Locate the cell with the specified text and output its [x, y] center coordinate. 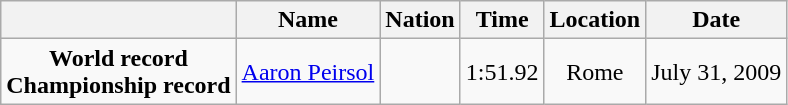
Date [716, 20]
Aaron Peirsol [308, 72]
July 31, 2009 [716, 72]
1:51.92 [502, 72]
Nation [420, 20]
Location [595, 20]
World record Championship record [118, 72]
Rome [595, 72]
Time [502, 20]
Name [308, 20]
